Capture the cell that displays the provided text and extract its (X, Y) central coordinate. 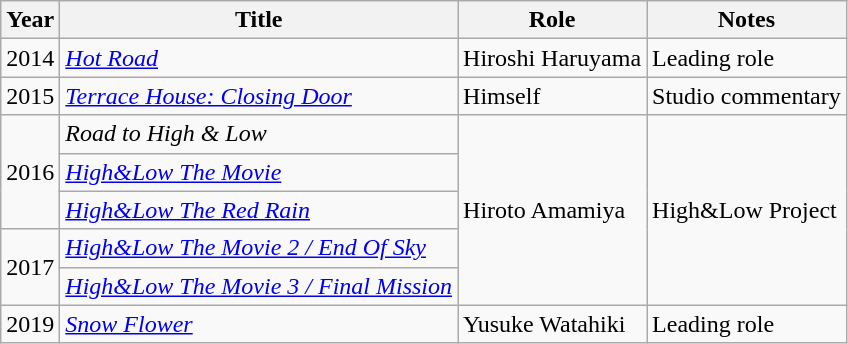
High&Low The Movie 2 / End Of Sky (259, 248)
Terrace House: Closing Door (259, 96)
High&Low The Movie 3 / Final Mission (259, 286)
Yusuke Watahiki (552, 324)
Himself (552, 96)
2019 (30, 324)
Hot Road (259, 58)
2014 (30, 58)
Hiroto Amamiya (552, 210)
Hiroshi Haruyama (552, 58)
High&Low Project (747, 210)
2015 (30, 96)
Year (30, 20)
Title (259, 20)
High&Low The Red Rain (259, 210)
Snow Flower (259, 324)
Notes (747, 20)
2016 (30, 172)
Studio commentary (747, 96)
Road to High & Low (259, 134)
2017 (30, 267)
Role (552, 20)
High&Low The Movie (259, 172)
